Identify which cell holds the provided text, then report its (X, Y) central coordinate. 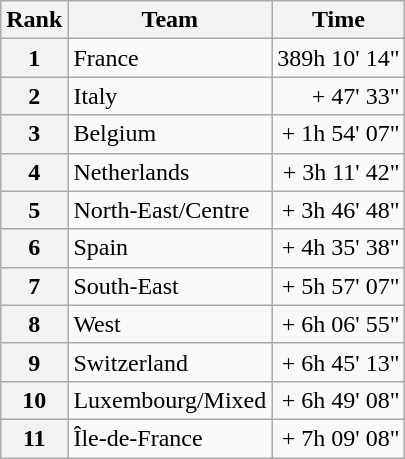
+ 47' 33" (338, 96)
Rank (34, 20)
+ 3h 46' 48" (338, 210)
West (170, 324)
France (170, 58)
Team (170, 20)
+ 5h 57' 07" (338, 286)
4 (34, 172)
3 (34, 134)
11 (34, 438)
+ 6h 49' 08" (338, 400)
Spain (170, 248)
Belgium (170, 134)
9 (34, 362)
Italy (170, 96)
+ 4h 35' 38" (338, 248)
North-East/Centre (170, 210)
+ 7h 09' 08" (338, 438)
10 (34, 400)
8 (34, 324)
Switzerland (170, 362)
2 (34, 96)
Île-de-France (170, 438)
6 (34, 248)
389h 10' 14" (338, 58)
South-East (170, 286)
Time (338, 20)
Luxembourg/Mixed (170, 400)
+ 6h 06' 55" (338, 324)
+ 6h 45' 13" (338, 362)
7 (34, 286)
5 (34, 210)
Netherlands (170, 172)
1 (34, 58)
+ 3h 11' 42" (338, 172)
+ 1h 54' 07" (338, 134)
